Determine the [X, Y] coordinate at the center of the cell enclosing the given text.  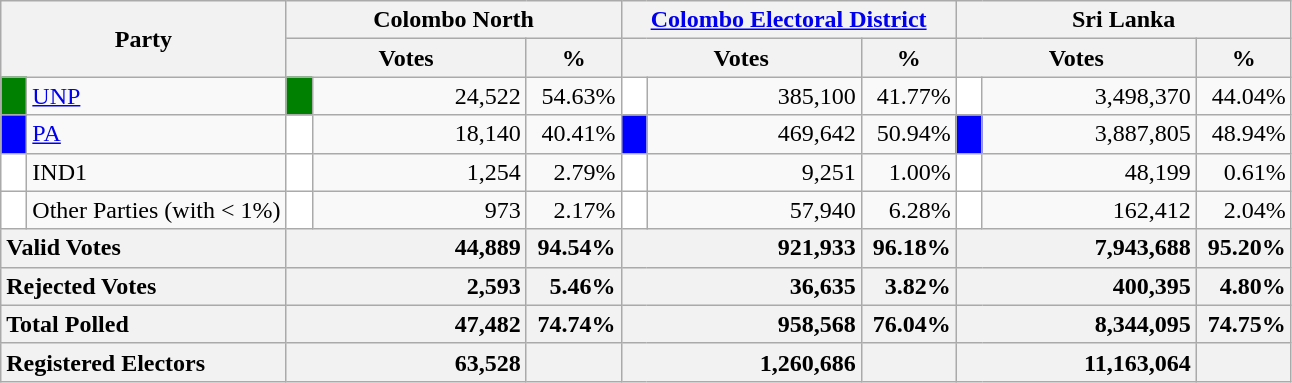
2.04% [1244, 210]
Colombo Electoral District [788, 20]
3,498,370 [1089, 96]
Sri Lanka [1124, 20]
24,522 [419, 96]
IND1 [156, 172]
Party [144, 39]
41.77% [908, 96]
40.41% [574, 134]
96.18% [908, 248]
57,940 [754, 210]
50.94% [908, 134]
1.00% [908, 172]
5.46% [574, 286]
162,412 [1089, 210]
9,251 [754, 172]
36,635 [741, 286]
958,568 [741, 324]
74.74% [574, 324]
48.94% [1244, 134]
0.61% [1244, 172]
3,887,805 [1089, 134]
Valid Votes [144, 248]
921,933 [741, 248]
11,163,064 [1076, 362]
48,199 [1089, 172]
44,889 [406, 248]
95.20% [1244, 248]
Total Polled [144, 324]
8,344,095 [1076, 324]
54.63% [574, 96]
385,100 [754, 96]
2,593 [406, 286]
400,395 [1076, 286]
76.04% [908, 324]
4.80% [1244, 286]
6.28% [908, 210]
1,260,686 [741, 362]
3.82% [908, 286]
Colombo North [454, 20]
Rejected Votes [144, 286]
973 [419, 210]
469,642 [754, 134]
2.17% [574, 210]
18,140 [419, 134]
UNP [156, 96]
94.54% [574, 248]
Registered Electors [144, 362]
1,254 [419, 172]
2.79% [574, 172]
44.04% [1244, 96]
47,482 [406, 324]
PA [156, 134]
7,943,688 [1076, 248]
Other Parties (with < 1%) [156, 210]
63,528 [406, 362]
74.75% [1244, 324]
